Detect which cell encompasses the target text, then output its (x, y) center coordinate. 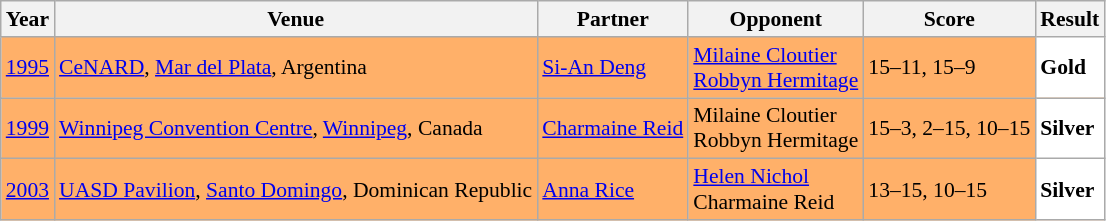
Venue (296, 19)
CeNARD, Mar del Plata, Argentina (296, 68)
Score (949, 19)
15–11, 15–9 (949, 68)
Charmaine Reid (612, 128)
Si-An Deng (612, 68)
Opponent (776, 19)
15–3, 2–15, 10–15 (949, 128)
Helen Nichol Charmaine Reid (776, 190)
Anna Rice (612, 190)
2003 (28, 190)
1995 (28, 68)
Result (1070, 19)
13–15, 10–15 (949, 190)
Year (28, 19)
Gold (1070, 68)
Winnipeg Convention Centre, Winnipeg, Canada (296, 128)
Partner (612, 19)
UASD Pavilion, Santo Domingo, Dominican Republic (296, 190)
1999 (28, 128)
